Return [x, y] of the center of cell containing provided text 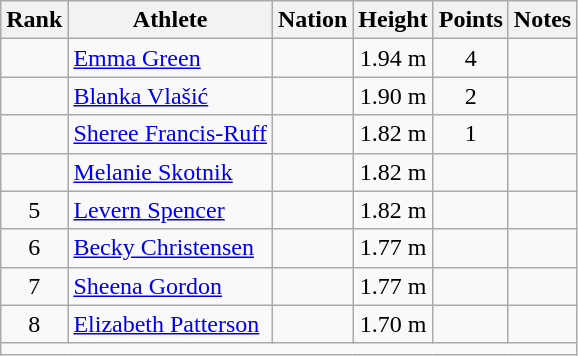
Levern Spencer [170, 210]
2 [470, 96]
Athlete [170, 20]
Rank [34, 20]
5 [34, 210]
Blanka Vlašić [170, 96]
Height [393, 20]
4 [470, 58]
1 [470, 134]
7 [34, 286]
Sheree Francis-Ruff [170, 134]
Becky Christensen [170, 248]
6 [34, 248]
Sheena Gordon [170, 286]
Melanie Skotnik [170, 172]
1.70 m [393, 324]
8 [34, 324]
Points [470, 20]
1.94 m [393, 58]
Nation [312, 20]
Elizabeth Patterson [170, 324]
1.90 m [393, 96]
Notes [542, 20]
Emma Green [170, 58]
